Scan for the cell matching the given text and deliver its (X, Y) coordinate at center. 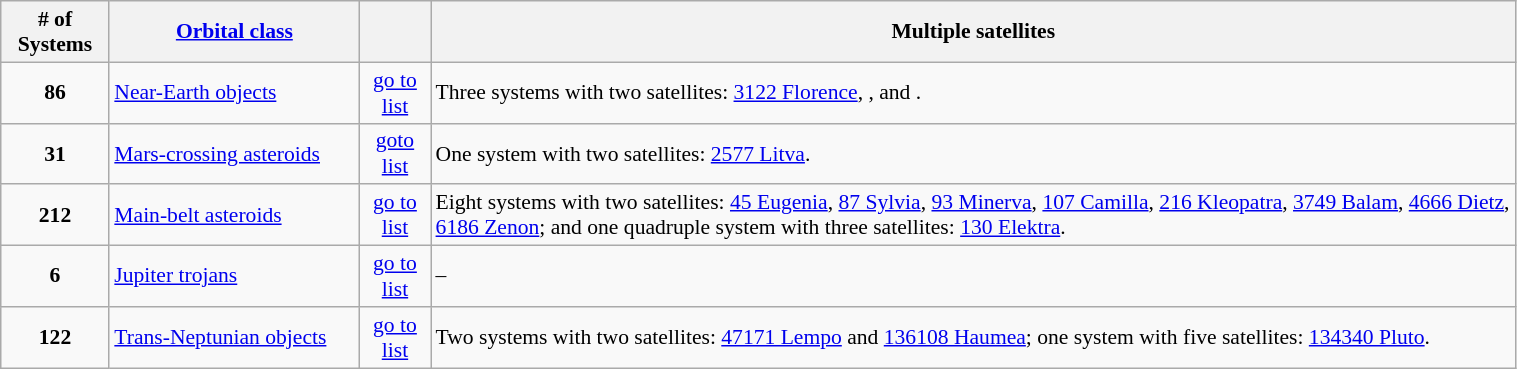
Multiple satellites (974, 32)
Near-Earth objects (234, 92)
Jupiter trojans (234, 276)
Two systems with two satellites: 47171 Lempo and 136108 Haumea; one system with five satellites: 134340 Pluto. (974, 338)
One system with two satellites: 2577 Litva. (974, 154)
6 (56, 276)
212 (56, 216)
86 (56, 92)
Trans-Neptunian objects (234, 338)
Mars-crossing asteroids (234, 154)
Main-belt asteroids (234, 216)
31 (56, 154)
Three systems with two satellites: 3122 Florence, , and . (974, 92)
122 (56, 338)
goto list (394, 154)
# of Systems (56, 32)
– (974, 276)
Orbital class (234, 32)
